Search for the cell housing the specified text and yield its (X, Y) center coordinate. 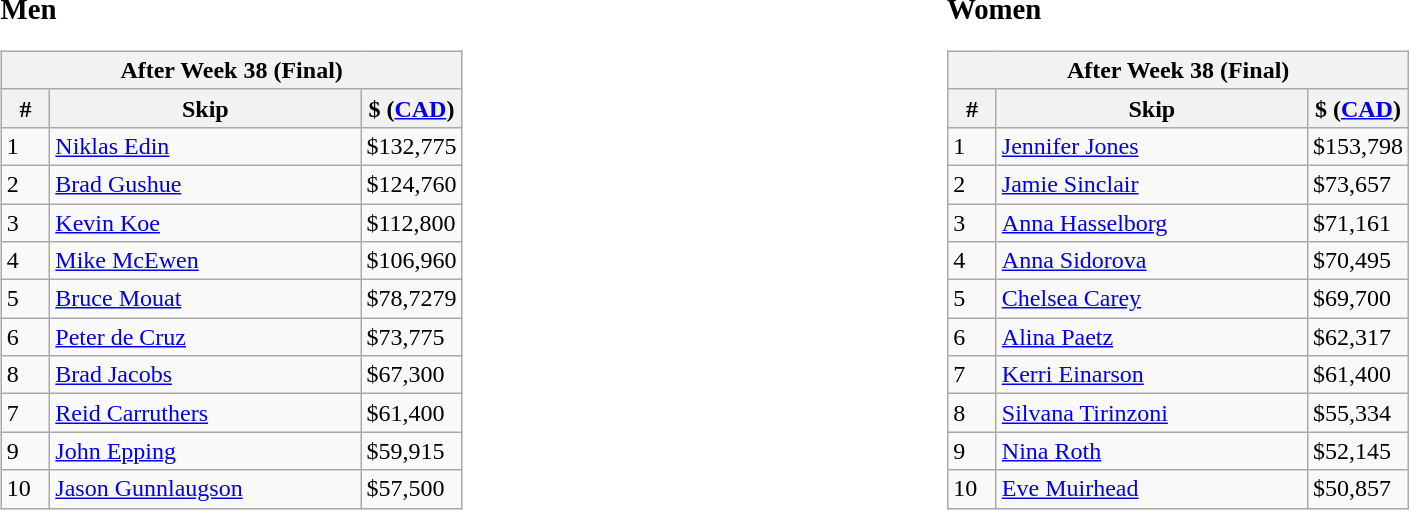
$70,495 (1358, 261)
$62,317 (1358, 337)
$59,915 (412, 451)
$106,960 (412, 261)
$73,657 (1358, 184)
Kerri Einarson (1152, 375)
$71,161 (1358, 223)
$73,775 (412, 337)
$132,775 (412, 146)
$57,500 (412, 489)
$50,857 (1358, 489)
Reid Carruthers (206, 413)
Eve Muirhead (1152, 489)
Mike McEwen (206, 261)
Alina Paetz (1152, 337)
Jason Gunnlaugson (206, 489)
Niklas Edin (206, 146)
Chelsea Carey (1152, 299)
$67,300 (412, 375)
Anna Sidorova (1152, 261)
John Epping (206, 451)
$78,7279 (412, 299)
Peter de Cruz (206, 337)
Anna Hasselborg (1152, 223)
Jennifer Jones (1152, 146)
Nina Roth (1152, 451)
Brad Gushue (206, 184)
$52,145 (1358, 451)
$153,798 (1358, 146)
$112,800 (412, 223)
Brad Jacobs (206, 375)
$124,760 (412, 184)
Bruce Mouat (206, 299)
$69,700 (1358, 299)
Silvana Tirinzoni (1152, 413)
$55,334 (1358, 413)
Kevin Koe (206, 223)
Jamie Sinclair (1152, 184)
